Provide the [x, y] coordinate of the cell's center where the given text is located.  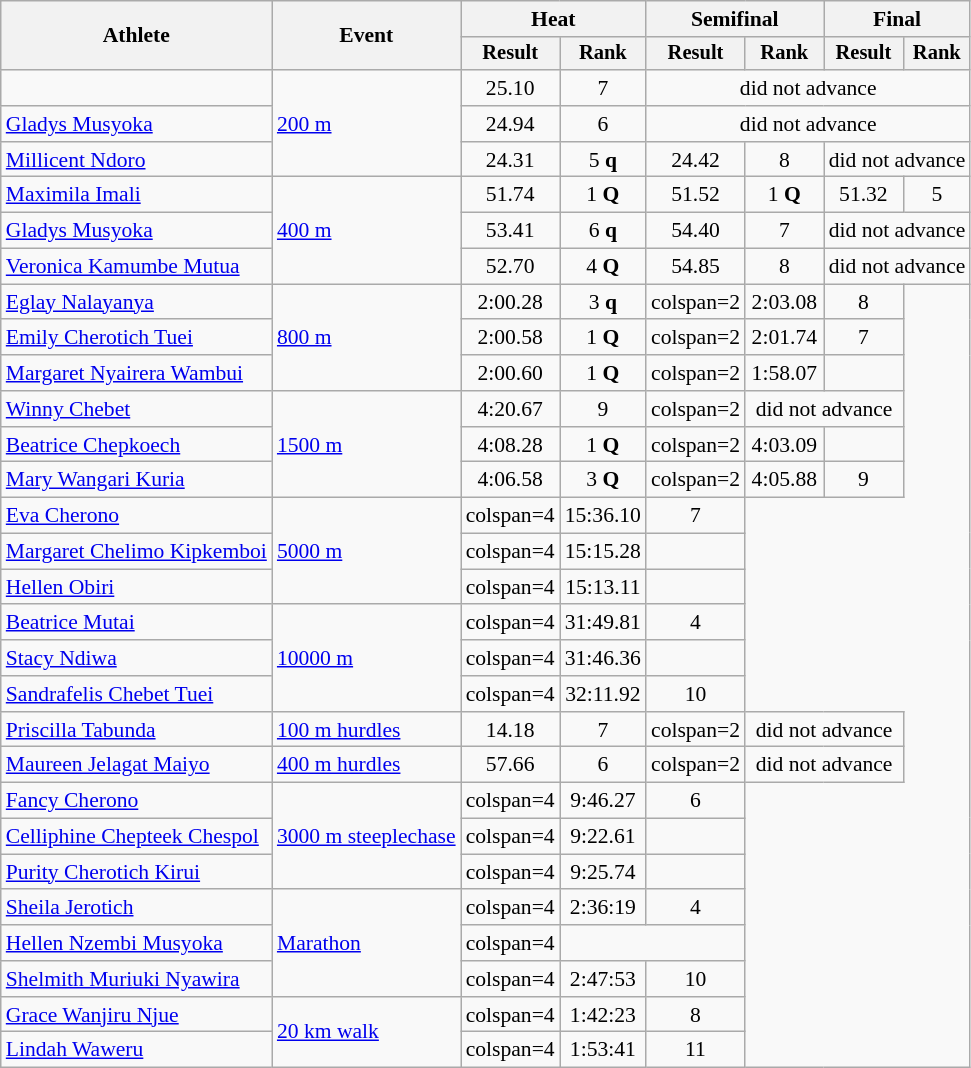
1:53:41 [603, 1050]
51.74 [510, 195]
100 m hurdles [366, 730]
24.31 [510, 160]
4:20.67 [510, 409]
Hellen Obiri [136, 587]
Veronica Kamumbe Mutua [136, 267]
Eglay Nalayanya [136, 302]
4:08.28 [510, 445]
3 q [603, 302]
Mary Wangari Kuria [136, 480]
Lindah Waweru [136, 1050]
25.10 [510, 88]
Athlete [136, 36]
4 Q [603, 267]
2:00.60 [510, 373]
Emily Cherotich Tuei [136, 338]
5000 m [366, 552]
51.52 [696, 195]
1:58.07 [784, 373]
1500 m [366, 444]
2:00.28 [510, 302]
Margaret Chelimo Kipkemboi [136, 552]
2:03.08 [784, 302]
20 km walk [366, 1032]
Shelmith Muriuki Nyawira [136, 979]
400 m [366, 230]
2:47:53 [603, 979]
54.40 [696, 231]
4:03.09 [784, 445]
Eva Cherono [136, 516]
Sandrafelis Chebet Tuei [136, 694]
53.41 [510, 231]
24.42 [696, 160]
Stacy Ndiwa [136, 658]
9:25.74 [603, 872]
52.70 [510, 267]
Final [898, 19]
6 q [603, 231]
1:42:23 [603, 1015]
51.32 [864, 195]
57.66 [510, 765]
Purity Cherotich Kirui [136, 872]
Winny Chebet [136, 409]
14.18 [510, 730]
Sheila Jerotich [136, 908]
15:13.11 [603, 587]
2:36:19 [603, 908]
Grace Wanjiru Njue [136, 1015]
4:05.88 [784, 480]
24.94 [510, 124]
Marathon [366, 944]
Maximila Imali [136, 195]
2:00.58 [510, 338]
32:11.92 [603, 694]
Event [366, 36]
Semifinal [735, 19]
31:46.36 [603, 658]
Beatrice Mutai [136, 623]
2:01.74 [784, 338]
400 m hurdles [366, 765]
Heat [554, 19]
5 [936, 195]
Beatrice Chepkoech [136, 445]
200 m [366, 124]
9:46.27 [603, 801]
Celliphine Chepteek Chespol [136, 837]
Margaret Nyairera Wambui [136, 373]
10000 m [366, 658]
9:22.61 [603, 837]
11 [696, 1050]
5 q [603, 160]
Millicent Ndoro [136, 160]
54.85 [696, 267]
Priscilla Tabunda [136, 730]
15:36.10 [603, 516]
3 Q [603, 480]
Hellen Nzembi Musyoka [136, 943]
4:06.58 [510, 480]
Maureen Jelagat Maiyo [136, 765]
Fancy Cherono [136, 801]
31:49.81 [603, 623]
3000 m steeplechase [366, 836]
800 m [366, 338]
15:15.28 [603, 552]
